Find where the given text appears and provide that cell's center as [X, Y] coordinate. 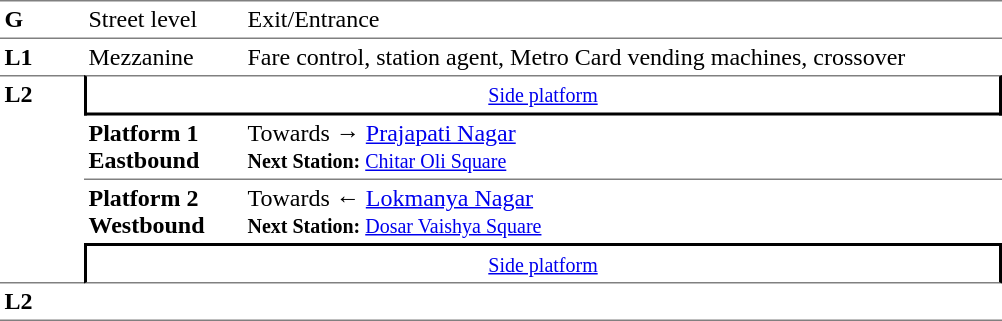
Fare control, station agent, Metro Card vending machines, crossover [622, 57]
Exit/Entrance [622, 20]
Street level [164, 20]
L2 [42, 179]
Towards ← Lokmanya NagarNext Station: Dosar Vaishya Square [622, 212]
L1 [42, 57]
Towards → Prajapati NagarNext Station: Chitar Oli Square [622, 148]
Platform 2Westbound [164, 212]
Platform 1Eastbound [164, 148]
Mezzanine [164, 57]
G [42, 20]
